Determine the (x, y) coordinate at the center of the cell enclosing the given text.  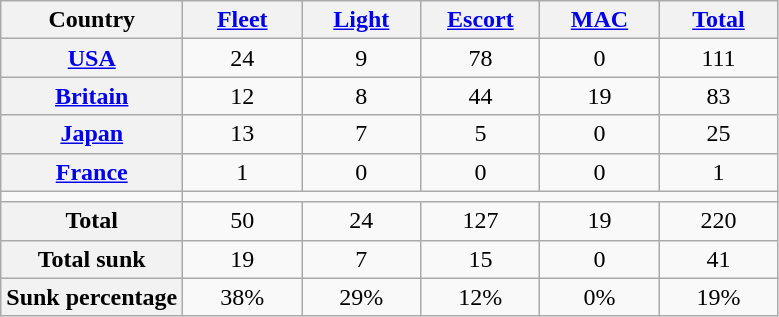
12 (242, 96)
9 (362, 58)
19% (718, 297)
111 (718, 58)
France (92, 172)
78 (480, 58)
15 (480, 259)
38% (242, 297)
83 (718, 96)
5 (480, 134)
0% (600, 297)
44 (480, 96)
127 (480, 221)
12% (480, 297)
Total sunk (92, 259)
25 (718, 134)
8 (362, 96)
Britain (92, 96)
50 (242, 221)
USA (92, 58)
41 (718, 259)
Sunk percentage (92, 297)
220 (718, 221)
Escort (480, 20)
29% (362, 297)
Light (362, 20)
MAC (600, 20)
Fleet (242, 20)
Japan (92, 134)
13 (242, 134)
Country (92, 20)
